Extract the (X, Y) coordinate from the center of the cell holding the provided text.  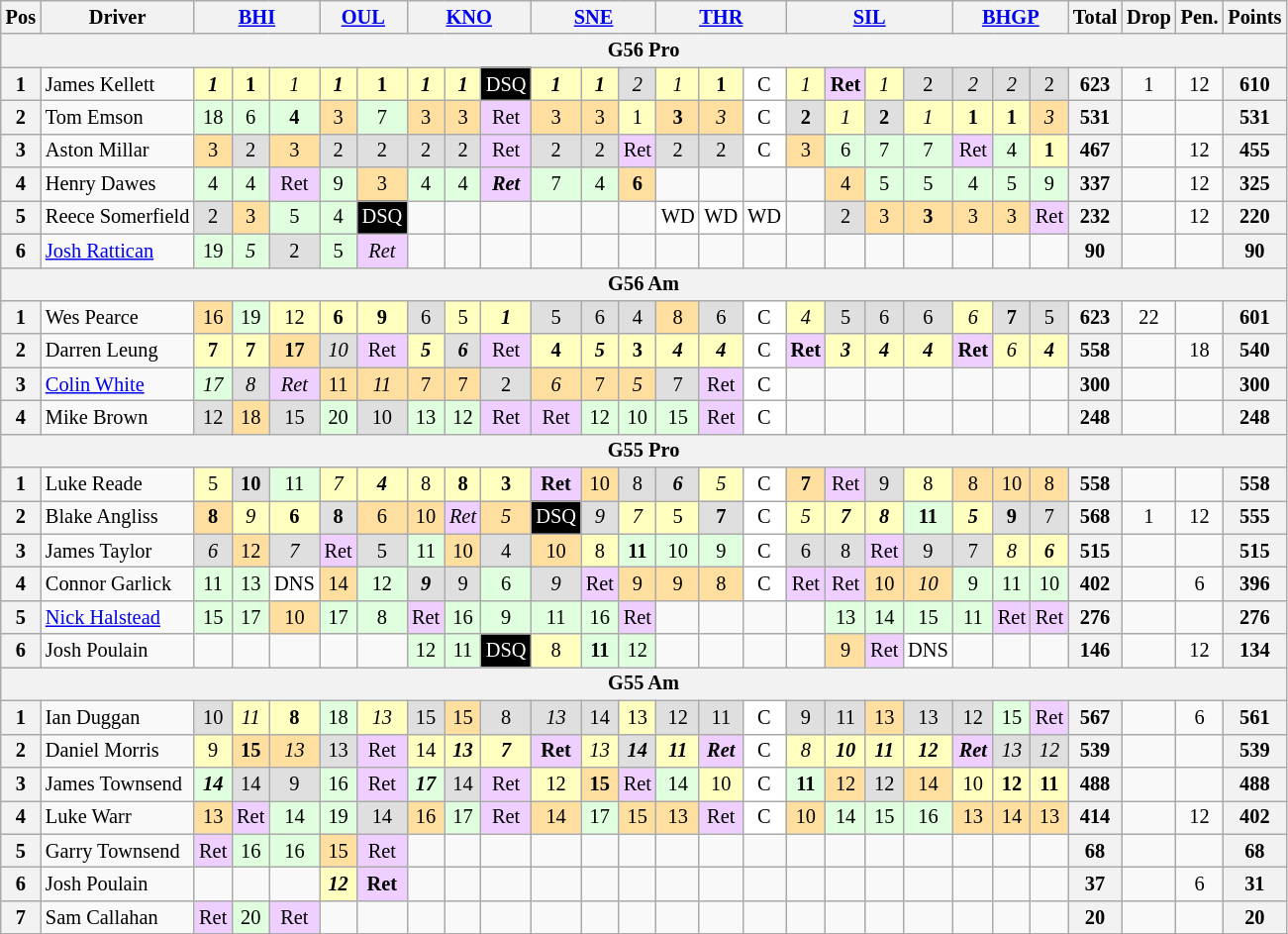
Pos (21, 17)
G56 Pro (644, 51)
540 (1254, 351)
568 (1095, 517)
KNO (469, 17)
Luke Reade (117, 484)
220 (1254, 217)
BHGP (1011, 17)
Daniel Morris (117, 751)
134 (1254, 651)
SIL (869, 17)
OUL (363, 17)
337 (1095, 184)
Nick Halstead (117, 617)
Mike Brown (117, 417)
601 (1254, 317)
Driver (117, 17)
Tom Emson (117, 117)
22 (1148, 317)
G56 Am (644, 284)
146 (1095, 651)
555 (1254, 517)
232 (1095, 217)
37 (1095, 883)
THR (721, 17)
Ian Duggan (117, 717)
James Townsend (117, 783)
Sam Callahan (117, 917)
31 (1254, 883)
610 (1254, 84)
Pen. (1200, 17)
Henry Dawes (117, 184)
Reece Somerfield (117, 217)
Luke Warr (117, 817)
Darren Leung (117, 351)
467 (1095, 151)
G55 Pro (644, 451)
414 (1095, 817)
Josh Rattican (117, 251)
Blake Angliss (117, 517)
396 (1254, 583)
325 (1254, 184)
SNE (593, 17)
455 (1254, 151)
Aston Millar (117, 151)
567 (1095, 717)
Points (1254, 17)
Garry Townsend (117, 851)
Drop (1148, 17)
James Taylor (117, 551)
561 (1254, 717)
Wes Pearce (117, 317)
Colin White (117, 384)
G55 Am (644, 683)
James Kellett (117, 84)
Connor Garlick (117, 583)
BHI (256, 17)
Total (1095, 17)
